Scan for the cell matching the given text and deliver its [X, Y] coordinate at center. 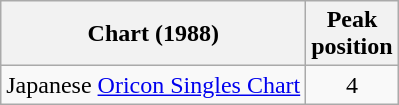
4 [352, 85]
Peakposition [352, 34]
Japanese Oricon Singles Chart [154, 85]
Chart (1988) [154, 34]
